Detect which cell encompasses the target text, then output its (X, Y) center coordinate. 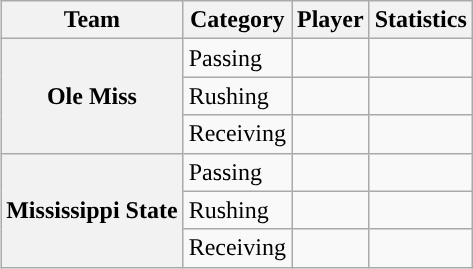
Mississippi State (92, 210)
Statistics (420, 20)
Player (331, 20)
Ole Miss (92, 96)
Category (237, 20)
Team (92, 20)
